Identify which cell holds the provided text, then report its (X, Y) central coordinate. 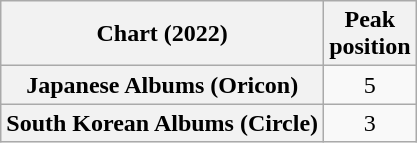
Chart (2022) (162, 34)
South Korean Albums (Circle) (162, 123)
5 (370, 85)
3 (370, 123)
Peakposition (370, 34)
Japanese Albums (Oricon) (162, 85)
